Detect which cell encompasses the target text, then output its (x, y) center coordinate. 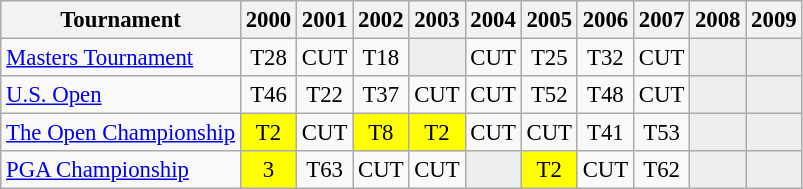
Tournament (121, 20)
T18 (381, 58)
Masters Tournament (121, 58)
3 (268, 170)
2005 (549, 20)
U.S. Open (121, 95)
2001 (325, 20)
2006 (605, 20)
T8 (381, 133)
T48 (605, 95)
2003 (437, 20)
2002 (381, 20)
PGA Championship (121, 170)
T62 (661, 170)
T37 (381, 95)
2009 (774, 20)
T25 (549, 58)
T46 (268, 95)
2000 (268, 20)
T63 (325, 170)
T32 (605, 58)
2008 (718, 20)
T52 (549, 95)
The Open Championship (121, 133)
2004 (493, 20)
T22 (325, 95)
T41 (605, 133)
T28 (268, 58)
T53 (661, 133)
2007 (661, 20)
